From the cell containing the given text, extract its center point as (X, Y) coordinate. 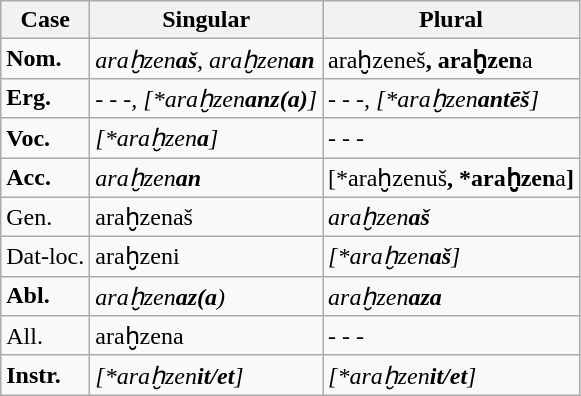
- - -, [*araḫzenanz(a)] (206, 98)
araḫzena (206, 336)
araḫzenan (206, 178)
Erg. (46, 98)
[*araḫzena] (206, 138)
All. (46, 336)
Gen. (46, 217)
Abl. (46, 296)
Voc. (46, 138)
araḫzenaza (452, 296)
Singular (206, 20)
araḫzenaš, araḫzenan (206, 59)
Instr. (46, 375)
araḫzeneš, araḫzena (452, 59)
[*araḫzenuš, *araḫzena] (452, 178)
[*araḫzenaš] (452, 257)
Dat-loc. (46, 257)
Acc. (46, 178)
Case (46, 20)
Nom. (46, 59)
Plural (452, 20)
- - -, [*araḫzenantēš] (452, 98)
araḫzenaz(a) (206, 296)
araḫzeni (206, 257)
